Return the [X, Y] coordinate for the center point of the cell that contains the specified text.  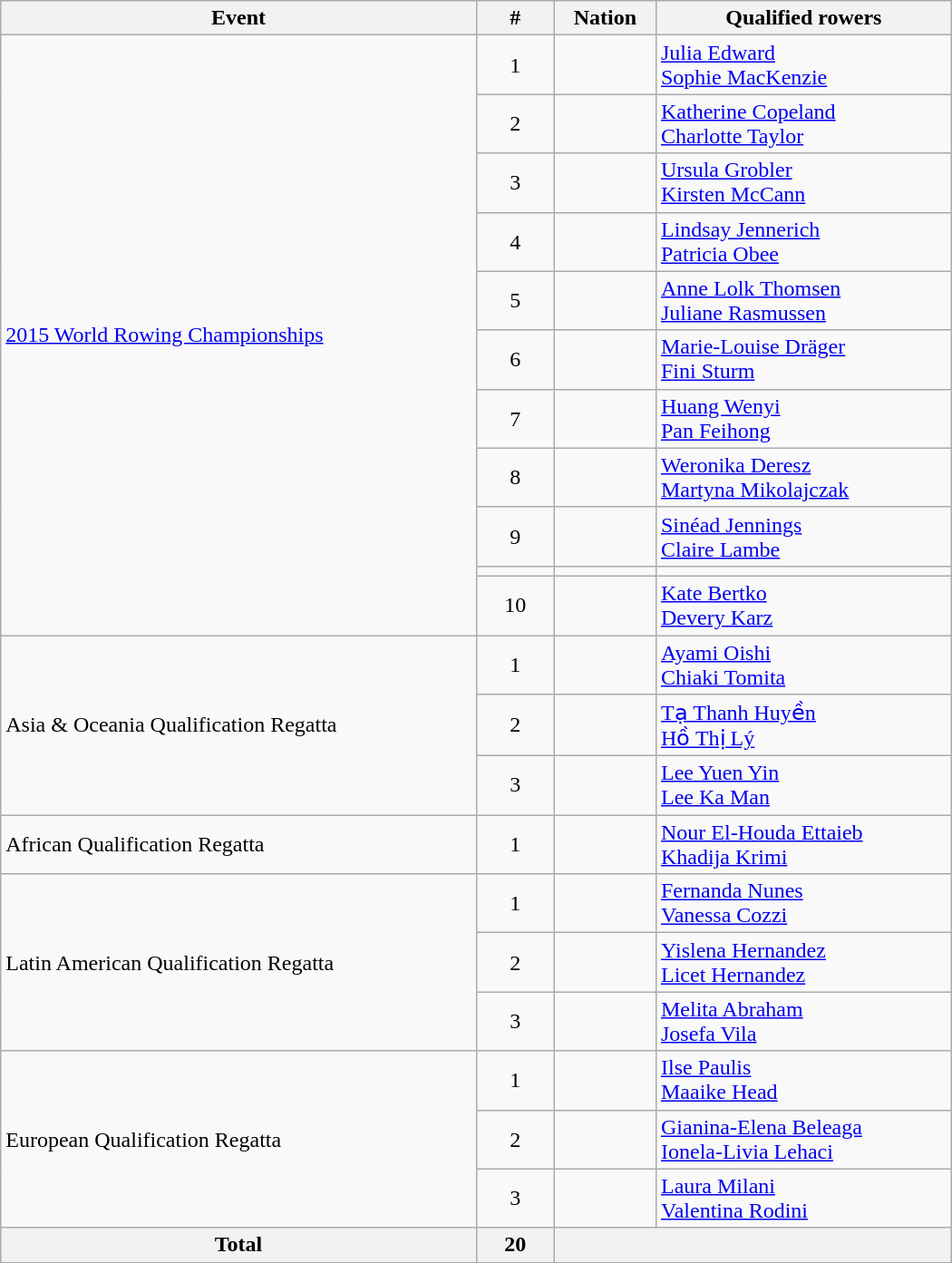
Laura MilaniValentina Rodini [803, 1199]
Event [239, 18]
6 [515, 359]
Ilse PaulisMaaike Head [803, 1081]
Ursula GroblerKirsten McCann [803, 183]
Kate BertkoDevery Karz [803, 606]
Anne Lolk ThomsenJuliane Rasmussen [803, 301]
Total [239, 1245]
Huang WenyiPan Feihong [803, 419]
Lindsay JennerichPatricia Obee [803, 241]
5 [515, 301]
Fernanda NunesVanessa Cozzi [803, 903]
African Qualification Regatta [239, 845]
Julia EdwardSophie MacKenzie [803, 65]
Ayami OishiChiaki Tomita [803, 664]
Yislena HernandezLicet Hernandez [803, 963]
20 [515, 1245]
Gianina-Elena BeleagaIonela-Livia Lehaci [803, 1139]
10 [515, 606]
Katherine CopelandCharlotte Taylor [803, 123]
Latin American Qualification Regatta [239, 963]
Tạ Thanh HuyềnHồ Thị Lý [803, 725]
European Qualification Regatta [239, 1139]
Nour El-Houda EttaiebKhadija Krimi [803, 845]
# [515, 18]
Asia & Oceania Qualification Regatta [239, 724]
Nation [605, 18]
Marie-Louise DrägerFini Sturm [803, 359]
Weronika DereszMartyna Mikolajczak [803, 477]
Melita AbrahamJosefa Vila [803, 1021]
Qualified rowers [803, 18]
9 [515, 537]
Lee Yuen YinLee Ka Man [803, 785]
8 [515, 477]
Sinéad JenningsClaire Lambe [803, 537]
2015 World Rowing Championships [239, 335]
7 [515, 419]
4 [515, 241]
